Locate the cell with the specified text and output its [x, y] center coordinate. 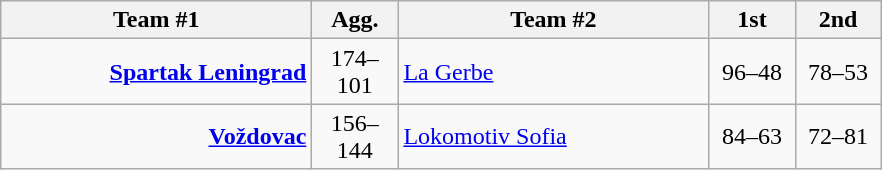
1st [752, 20]
96–48 [752, 72]
Voždovac [156, 136]
156–144 [355, 136]
Team #2 [554, 20]
La Gerbe [554, 72]
Spartak Leningrad [156, 72]
84–63 [752, 136]
174–101 [355, 72]
72–81 [838, 136]
Lokomotiv Sofia [554, 136]
2nd [838, 20]
Agg. [355, 20]
Team #1 [156, 20]
78–53 [838, 72]
